Locate the cell with the specified text and output its [X, Y] center coordinate. 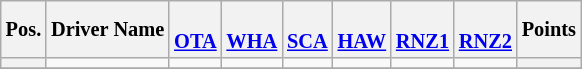
Points [549, 29]
RNZ2 [486, 29]
SCA [307, 29]
Pos. [24, 29]
OTA [195, 29]
WHA [252, 29]
HAW [362, 29]
Driver Name [108, 29]
RNZ1 [422, 29]
